Extract the (X, Y) coordinate from the center of the cell holding the provided text.  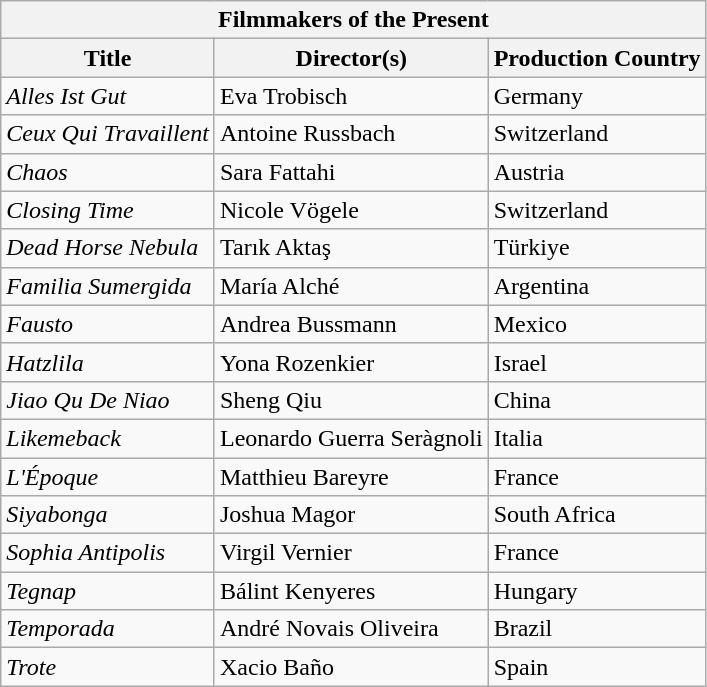
Title (108, 58)
Director(s) (351, 58)
Alles Ist Gut (108, 96)
Production Country (597, 58)
André Novais Oliveira (351, 629)
María Alché (351, 286)
Closing Time (108, 210)
Dead Horse Nebula (108, 248)
Antoine Russbach (351, 134)
Sara Fattahi (351, 172)
Sheng Qiu (351, 400)
Türkiye (597, 248)
Hungary (597, 591)
Brazil (597, 629)
Virgil Vernier (351, 553)
Israel (597, 362)
China (597, 400)
Tegnap (108, 591)
Bálint Kenyeres (351, 591)
Chaos (108, 172)
Likemeback (108, 438)
Matthieu Bareyre (351, 477)
Xacio Baño (351, 667)
Sophia Antipolis (108, 553)
L'Époque (108, 477)
Siyabonga (108, 515)
Germany (597, 96)
Tarık Aktaş (351, 248)
Argentina (597, 286)
Mexico (597, 324)
Familia Sumergida (108, 286)
Spain (597, 667)
Yona Rozenkier (351, 362)
Andrea Bussmann (351, 324)
Nicole Vögele (351, 210)
Austria (597, 172)
Leonardo Guerra Seràgnoli (351, 438)
Ceux Qui Travaillent (108, 134)
Hatzlila (108, 362)
Trote (108, 667)
Temporada (108, 629)
Fausto (108, 324)
Joshua Magor (351, 515)
Eva Trobisch (351, 96)
South Africa (597, 515)
Filmmakers of the Present (354, 20)
Jiao Qu De Niao (108, 400)
Italia (597, 438)
